Determine the (X, Y) coordinate at the center of the cell enclosing the given text.  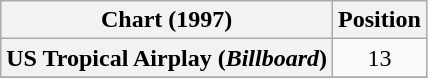
Position (380, 20)
US Tropical Airplay (Billboard) (167, 58)
Chart (1997) (167, 20)
13 (380, 58)
